Identify which cell holds the provided text, then report its [x, y] central coordinate. 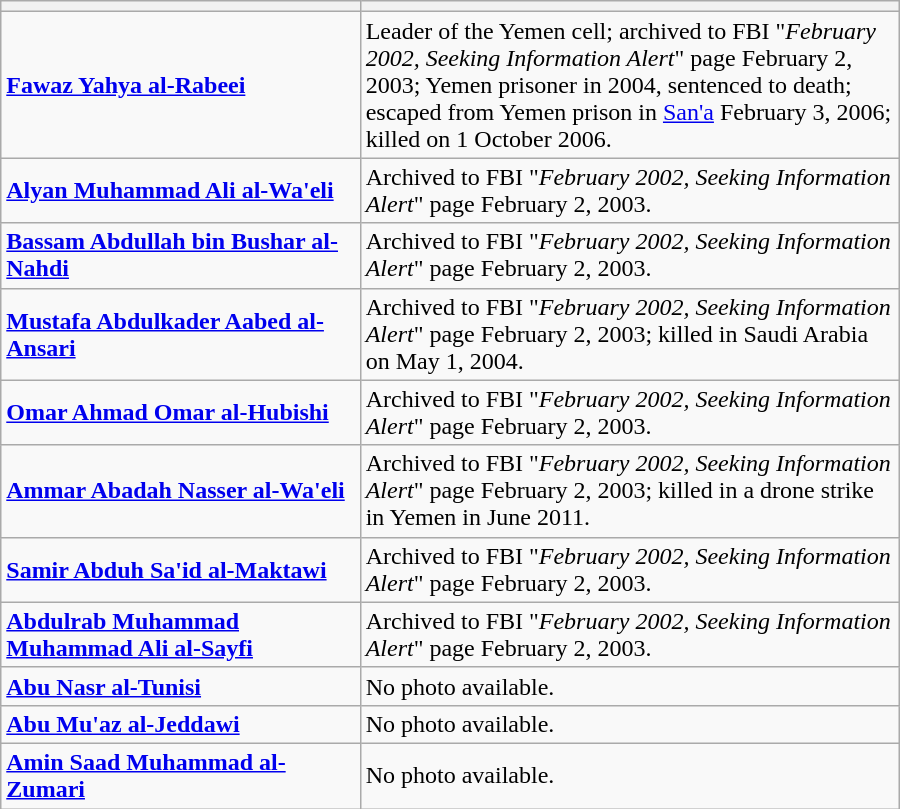
Mustafa Abdulkader Aabed al-Ansari [180, 334]
Archived to FBI "February 2002, Seeking Information Alert" page February 2, 2003; killed in Saudi Arabia on May 1, 2004. [630, 334]
Amin Saad Muhammad al-Zumari [180, 776]
Abu Mu'az al-Jeddawi [180, 724]
Samir Abduh Sa'id al-Maktawi [180, 570]
Ammar Abadah Nasser al-Wa'eli [180, 491]
Fawaz Yahya al-Rabeei [180, 85]
Bassam Abdullah bin Bushar al-Nahdi [180, 256]
Omar Ahmad Omar al-Hubishi [180, 412]
Abu Nasr al-Tunisi [180, 686]
Archived to FBI "February 2002, Seeking Information Alert" page February 2, 2003; killed in a drone strike in Yemen in June 2011. [630, 491]
Alyan Muhammad Ali al-Wa'eli [180, 190]
Abdulrab Muhammad Muhammad Ali al-Sayfi [180, 634]
